For the text-containing cell, return its midpoint in [x, y] coordinate format. 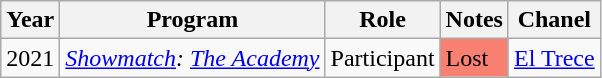
Year [30, 20]
Role [382, 20]
2021 [30, 58]
El Trece [554, 58]
Showmatch: The Academy [192, 58]
Lost [474, 58]
Chanel [554, 20]
Participant [382, 58]
Program [192, 20]
Notes [474, 20]
